Return the (X, Y) coordinate for the center point of the cell that contains the specified text.  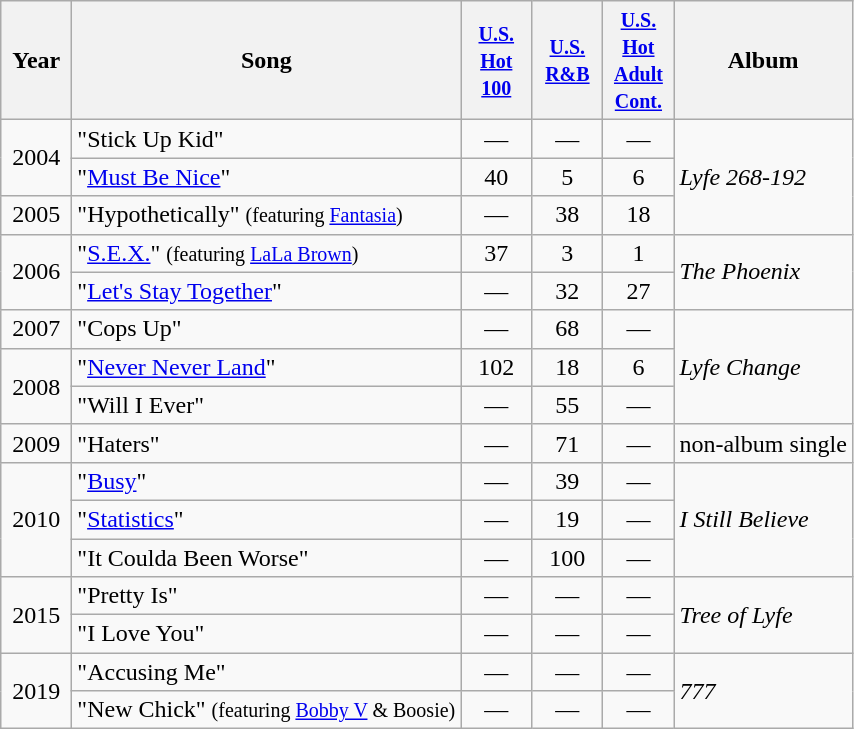
2015 (36, 615)
37 (496, 253)
"Stick Up Kid" (266, 139)
102 (496, 367)
68 (568, 329)
"New Chick" (featuring Bobby V & Boosie) (266, 710)
U.S. Hot 100 (496, 60)
"Statistics" (266, 519)
"Pretty Is" (266, 596)
Year (36, 60)
32 (568, 291)
"Cops Up" (266, 329)
40 (496, 177)
"Haters" (266, 443)
Tree of Lyfe (763, 615)
100 (568, 557)
"Accusing Me" (266, 672)
Lyfe 268-192 (763, 177)
non-album single (763, 443)
71 (568, 443)
"It Coulda Been Worse" (266, 557)
2005 (36, 215)
"Hypothetically" (featuring Fantasia) (266, 215)
5 (568, 177)
Lyfe Change (763, 367)
55 (568, 405)
"I Love You" (266, 634)
3 (568, 253)
2009 (36, 443)
U.S. R&B (568, 60)
777 (763, 691)
2019 (36, 691)
"S.E.X." (featuring LaLa Brown) (266, 253)
U.S. Hot Adult Cont. (638, 60)
"Busy" (266, 481)
2007 (36, 329)
I Still Believe (763, 519)
2004 (36, 158)
"Let's Stay Together" (266, 291)
Album (763, 60)
38 (568, 215)
2008 (36, 386)
"Will I Ever" (266, 405)
The Phoenix (763, 272)
2010 (36, 519)
39 (568, 481)
1 (638, 253)
19 (568, 519)
2006 (36, 272)
"Never Never Land" (266, 367)
"Must Be Nice" (266, 177)
Song (266, 60)
27 (638, 291)
